Pinpoint the cell where the given text exists, returning its [X, Y] midpoint coordinate. 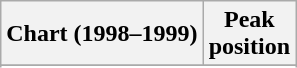
Chart (1998–1999) [102, 34]
Peakposition [249, 34]
